Extract the [X, Y] coordinate from the center of the cell holding the provided text.  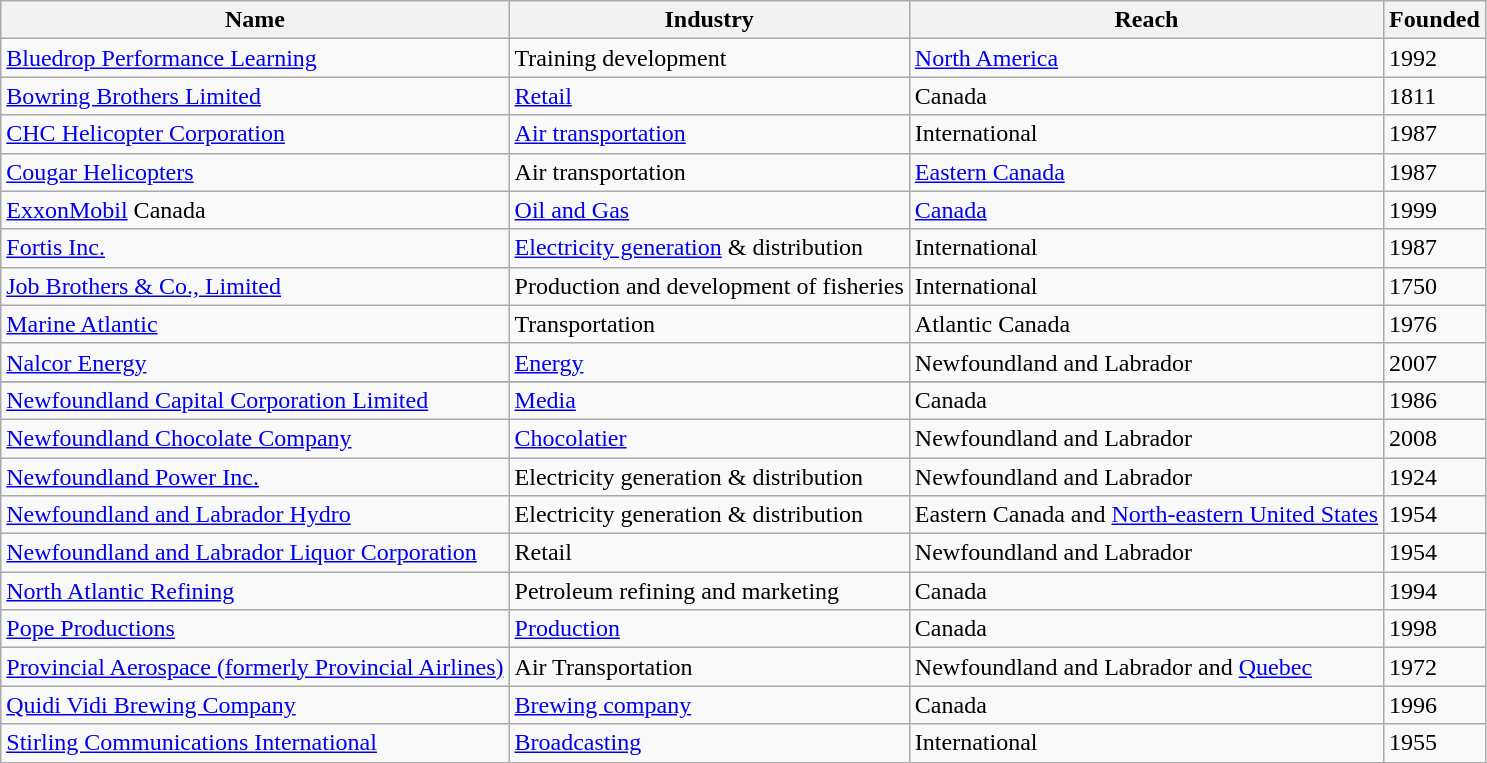
Brewing company [709, 705]
Broadcasting [709, 743]
Energy [709, 362]
Founded [1435, 20]
Air Transportation [709, 667]
Atlantic Canada [1146, 324]
Training development [709, 58]
1994 [1435, 591]
Reach [1146, 20]
1976 [1435, 324]
Bowring Brothers Limited [255, 96]
ExxonMobil Canada [255, 210]
1996 [1435, 705]
North Atlantic Refining [255, 591]
Marine Atlantic [255, 324]
Quidi Vidi Brewing Company [255, 705]
Newfoundland Capital Corporation Limited [255, 400]
1750 [1435, 286]
North America [1146, 58]
Newfoundland and Labrador Liquor Corporation [255, 553]
Job Brothers & Co., Limited [255, 286]
2008 [1435, 438]
1986 [1435, 400]
1924 [1435, 477]
1972 [1435, 667]
1811 [1435, 96]
1999 [1435, 210]
Newfoundland and Labrador and Quebec [1146, 667]
Newfoundland Power Inc. [255, 477]
Oil and Gas [709, 210]
Chocolatier [709, 438]
1992 [1435, 58]
Bluedrop Performance Learning [255, 58]
Nalcor Energy [255, 362]
Fortis Inc. [255, 248]
Newfoundland and Labrador Hydro [255, 515]
Name [255, 20]
Production and development of fisheries [709, 286]
1998 [1435, 629]
Pope Productions [255, 629]
Production [709, 629]
1955 [1435, 743]
Provincial Aerospace (formerly Provincial Airlines) [255, 667]
Media [709, 400]
Eastern Canada [1146, 172]
Newfoundland Chocolate Company [255, 438]
Petroleum refining and marketing [709, 591]
Transportation [709, 324]
CHC Helicopter Corporation [255, 134]
Industry [709, 20]
Cougar Helicopters [255, 172]
Stirling Communications International [255, 743]
2007 [1435, 362]
Eastern Canada and North-eastern United States [1146, 515]
